Return (X, Y) of the center of cell containing provided text 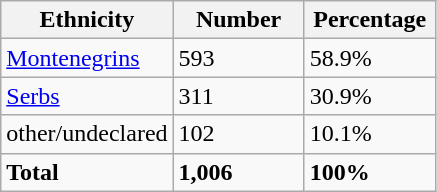
1,006 (238, 172)
311 (238, 96)
100% (370, 172)
593 (238, 58)
10.1% (370, 134)
Serbs (87, 96)
Montenegrins (87, 58)
Total (87, 172)
Percentage (370, 20)
other/undeclared (87, 134)
102 (238, 134)
58.9% (370, 58)
Number (238, 20)
30.9% (370, 96)
Ethnicity (87, 20)
